Return the (X, Y) coordinate for the center point of the cell that contains the specified text.  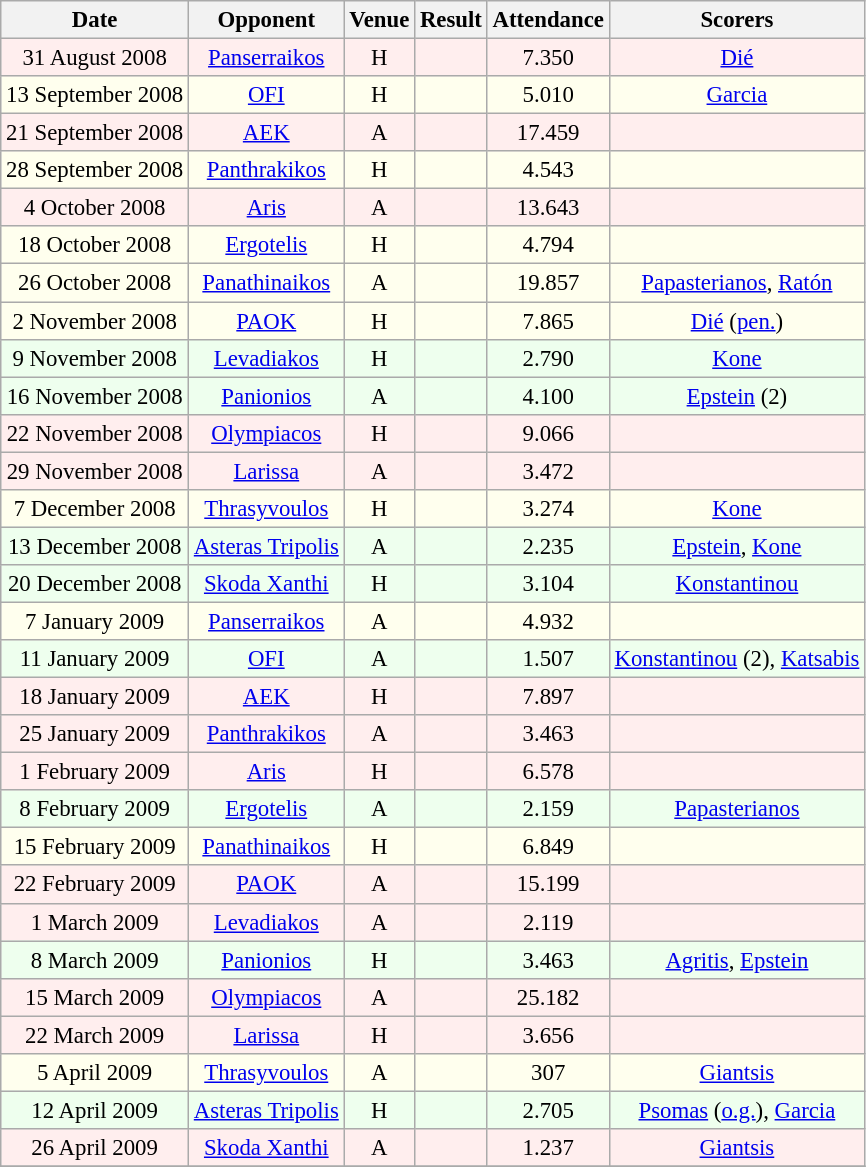
13.643 (548, 208)
Epstein, Kone (736, 546)
2.119 (548, 922)
Dié (736, 58)
7 December 2008 (95, 509)
25 January 2009 (95, 734)
2 November 2008 (95, 321)
18 January 2009 (95, 697)
1.507 (548, 659)
Papasterianos (736, 809)
22 March 2009 (95, 1035)
18 October 2008 (95, 245)
3.656 (548, 1035)
2.159 (548, 809)
11 January 2009 (95, 659)
17.459 (548, 133)
Epstein (2) (736, 396)
25.182 (548, 997)
1 March 2009 (95, 922)
1.237 (548, 1148)
7.865 (548, 321)
Date (95, 20)
Venue (380, 20)
4.100 (548, 396)
7 January 2009 (95, 621)
1 February 2009 (95, 772)
8 February 2009 (95, 809)
2.705 (548, 1110)
21 September 2008 (95, 133)
Dié (pen.) (736, 321)
Result (452, 20)
3.472 (548, 471)
Garcia (736, 95)
26 April 2009 (95, 1148)
26 October 2008 (95, 283)
29 November 2008 (95, 471)
13 December 2008 (95, 546)
13 September 2008 (95, 95)
Scorers (736, 20)
5.010 (548, 95)
7.897 (548, 697)
5 April 2009 (95, 1073)
22 November 2008 (95, 433)
22 February 2009 (95, 885)
Attendance (548, 20)
Konstantinou (2), Katsabis (736, 659)
4 October 2008 (95, 208)
Psomas (o.g.), Garcia (736, 1110)
20 December 2008 (95, 584)
Konstantinou (736, 584)
Papasterianos, Ratón (736, 283)
9.066 (548, 433)
2.235 (548, 546)
4.794 (548, 245)
Agritis, Epstein (736, 960)
15 March 2009 (95, 997)
307 (548, 1073)
2.790 (548, 358)
16 November 2008 (95, 396)
15 February 2009 (95, 847)
15.199 (548, 885)
28 September 2008 (95, 170)
7.350 (548, 58)
3.104 (548, 584)
6.578 (548, 772)
8 March 2009 (95, 960)
12 April 2009 (95, 1110)
4.543 (548, 170)
4.932 (548, 621)
31 August 2008 (95, 58)
9 November 2008 (95, 358)
19.857 (548, 283)
Opponent (267, 20)
6.849 (548, 847)
3.274 (548, 509)
